Locate the cell with the specified text and output its (x, y) center coordinate. 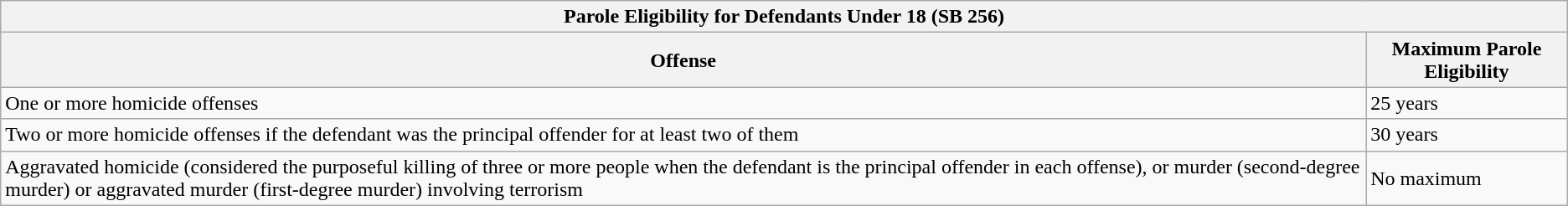
Offense (683, 60)
Parole Eligibility for Defendants Under 18 (SB 256) (784, 17)
One or more homicide offenses (683, 103)
30 years (1467, 135)
No maximum (1467, 178)
Two or more homicide offenses if the defendant was the principal offender for at least two of them (683, 135)
25 years (1467, 103)
Maximum Parole Eligibility (1467, 60)
